Determine the (X, Y) coordinate at the center of the cell enclosing the given text.  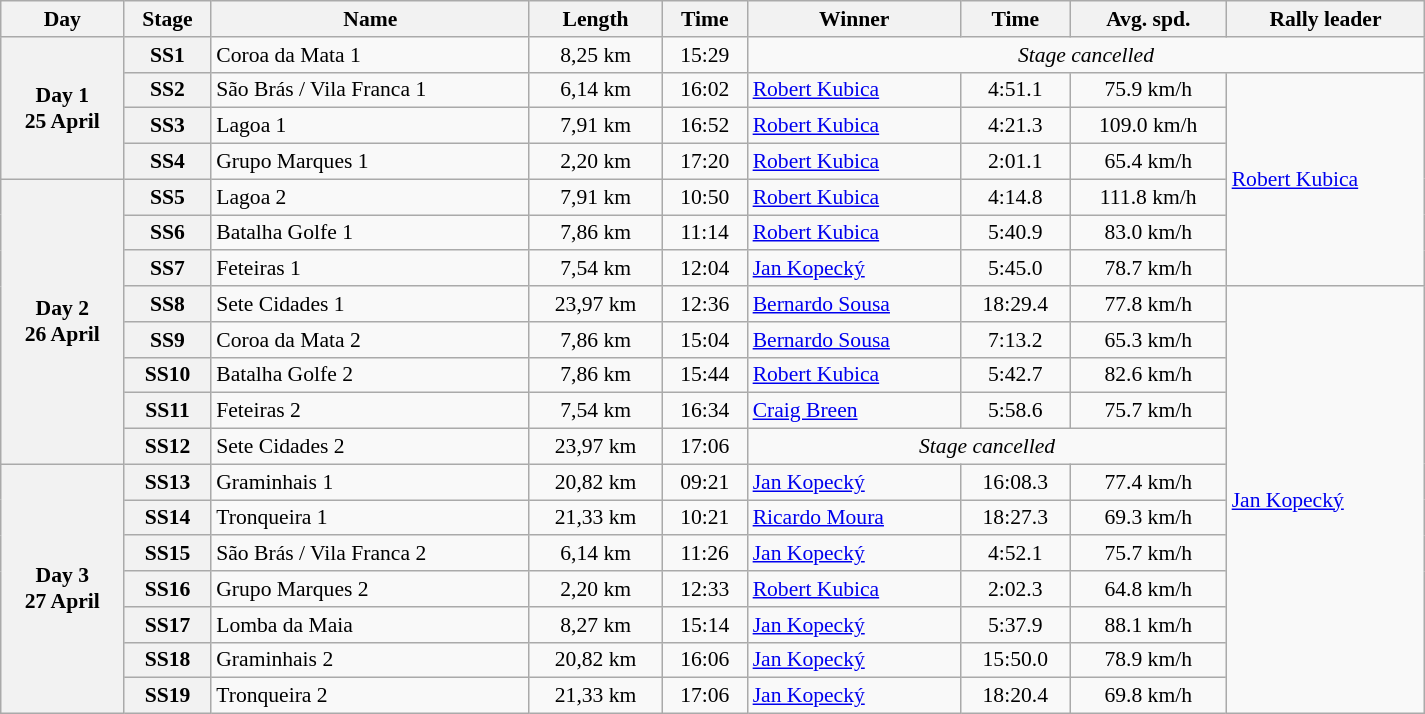
65.3 km/h (1148, 340)
SS3 (168, 126)
16:52 (705, 126)
Day 125 April (62, 108)
Length (596, 19)
10:50 (705, 197)
Tronqueira 1 (370, 518)
Stage (168, 19)
12:36 (705, 304)
15:29 (705, 55)
Coroa da Mata 1 (370, 55)
16:02 (705, 90)
15:50.0 (1016, 660)
8,25 km (596, 55)
Name (370, 19)
16:34 (705, 411)
SS5 (168, 197)
11:14 (705, 233)
Coroa da Mata 2 (370, 340)
SS7 (168, 269)
São Brás / Vila Franca 2 (370, 554)
SS14 (168, 518)
16:08.3 (1016, 482)
69.8 km/h (1148, 696)
Lagoa 1 (370, 126)
Grupo Marques 1 (370, 162)
2:01.1 (1016, 162)
SS15 (168, 554)
São Brás / Vila Franca 1 (370, 90)
SS4 (168, 162)
18:20.4 (1016, 696)
4:14.8 (1016, 197)
109.0 km/h (1148, 126)
64.8 km/h (1148, 589)
15:14 (705, 625)
09:21 (705, 482)
12:33 (705, 589)
5:40.9 (1016, 233)
Rally leader (1326, 19)
83.0 km/h (1148, 233)
5:42.7 (1016, 375)
88.1 km/h (1148, 625)
111.8 km/h (1148, 197)
Winner (854, 19)
15:04 (705, 340)
SS16 (168, 589)
4:21.3 (1016, 126)
75.9 km/h (1148, 90)
Batalha Golfe 1 (370, 233)
Tronqueira 2 (370, 696)
SS1 (168, 55)
Batalha Golfe 2 (370, 375)
Sete Cidades 2 (370, 447)
2:02.3 (1016, 589)
SS13 (168, 482)
SS11 (168, 411)
SS18 (168, 660)
Feteiras 1 (370, 269)
SS17 (168, 625)
77.4 km/h (1148, 482)
10:21 (705, 518)
7:13.2 (1016, 340)
11:26 (705, 554)
SS9 (168, 340)
17:20 (705, 162)
Sete Cidades 1 (370, 304)
12:04 (705, 269)
65.4 km/h (1148, 162)
Day (62, 19)
4:51.1 (1016, 90)
69.3 km/h (1148, 518)
5:45.0 (1016, 269)
16:06 (705, 660)
Grupo Marques 2 (370, 589)
Feteiras 2 (370, 411)
SS19 (168, 696)
78.9 km/h (1148, 660)
Day 226 April (62, 322)
Craig Breen (854, 411)
Lagoa 2 (370, 197)
Lomba da Maia (370, 625)
Graminhais 2 (370, 660)
Graminhais 1 (370, 482)
Avg. spd. (1148, 19)
5:58.6 (1016, 411)
Day 327 April (62, 588)
Ricardo Moura (854, 518)
77.8 km/h (1148, 304)
5:37.9 (1016, 625)
15:44 (705, 375)
SS10 (168, 375)
4:52.1 (1016, 554)
18:29.4 (1016, 304)
SS8 (168, 304)
18:27.3 (1016, 518)
SS6 (168, 233)
82.6 km/h (1148, 375)
SS12 (168, 447)
78.7 km/h (1148, 269)
8,27 km (596, 625)
SS2 (168, 90)
